Determine the (x, y) coordinate at the center of the cell enclosing the given text.  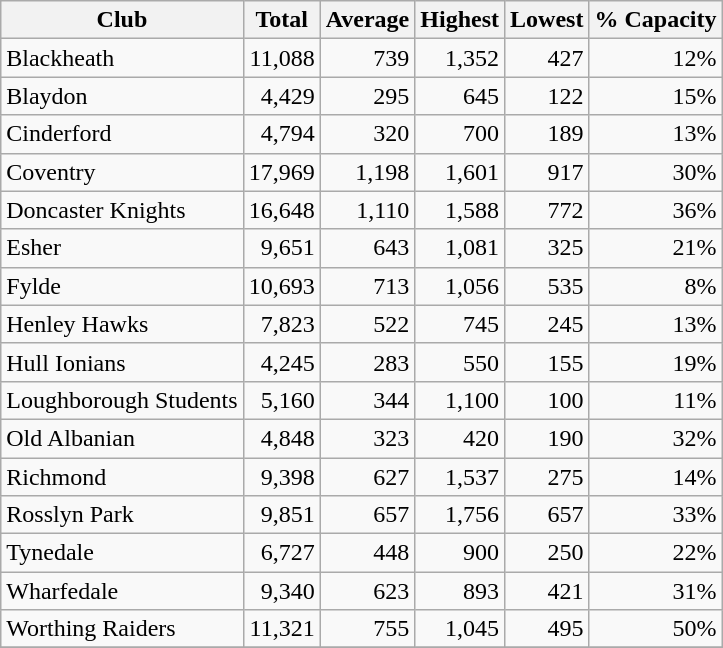
Old Albanian (122, 438)
33% (656, 515)
739 (368, 58)
Hull Ionians (122, 362)
Rosslyn Park (122, 515)
Loughborough Students (122, 400)
17,969 (282, 172)
100 (547, 400)
320 (368, 134)
1,352 (460, 58)
Club (122, 20)
9,398 (282, 477)
50% (656, 629)
8% (656, 286)
1,588 (460, 210)
30% (656, 172)
6,727 (282, 553)
755 (368, 629)
Average (368, 20)
Worthing Raiders (122, 629)
1,056 (460, 286)
15% (656, 96)
11% (656, 400)
1,756 (460, 515)
11,088 (282, 58)
Total (282, 20)
9,340 (282, 591)
495 (547, 629)
7,823 (282, 324)
16,648 (282, 210)
32% (656, 438)
Richmond (122, 477)
893 (460, 591)
325 (547, 248)
Coventry (122, 172)
1,110 (368, 210)
22% (656, 553)
Tynedale (122, 553)
189 (547, 134)
623 (368, 591)
427 (547, 58)
122 (547, 96)
14% (656, 477)
713 (368, 286)
1,601 (460, 172)
420 (460, 438)
323 (368, 438)
250 (547, 553)
4,794 (282, 134)
421 (547, 591)
Henley Hawks (122, 324)
275 (547, 477)
245 (547, 324)
190 (547, 438)
12% (656, 58)
Fylde (122, 286)
772 (547, 210)
745 (460, 324)
Cinderford (122, 134)
Lowest (547, 20)
643 (368, 248)
900 (460, 553)
448 (368, 553)
% Capacity (656, 20)
4,848 (282, 438)
550 (460, 362)
4,245 (282, 362)
31% (656, 591)
344 (368, 400)
627 (368, 477)
1,081 (460, 248)
4,429 (282, 96)
Wharfedale (122, 591)
Esher (122, 248)
535 (547, 286)
283 (368, 362)
9,651 (282, 248)
522 (368, 324)
917 (547, 172)
155 (547, 362)
9,851 (282, 515)
1,045 (460, 629)
36% (656, 210)
Highest (460, 20)
1,100 (460, 400)
Doncaster Knights (122, 210)
10,693 (282, 286)
Blaydon (122, 96)
19% (656, 362)
21% (656, 248)
1,198 (368, 172)
5,160 (282, 400)
645 (460, 96)
11,321 (282, 629)
295 (368, 96)
1,537 (460, 477)
700 (460, 134)
Blackheath (122, 58)
